Scan for the cell matching the given text and deliver its (x, y) coordinate at center. 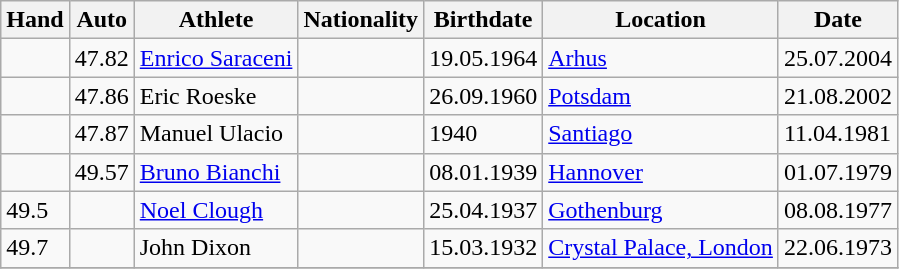
01.07.1979 (838, 172)
49.5 (35, 210)
47.86 (102, 96)
Athlete (216, 20)
Birthdate (484, 20)
Gothenburg (661, 210)
Bruno Bianchi (216, 172)
Location (661, 20)
49.7 (35, 248)
22.06.1973 (838, 248)
Enrico Saraceni (216, 58)
Crystal Palace, London (661, 248)
Hannover (661, 172)
21.08.2002 (838, 96)
Potsdam (661, 96)
11.04.1981 (838, 134)
Hand (35, 20)
08.08.1977 (838, 210)
49.57 (102, 172)
08.01.1939 (484, 172)
Manuel Ulacio (216, 134)
Santiago (661, 134)
John Dixon (216, 248)
Date (838, 20)
Auto (102, 20)
15.03.1932 (484, 248)
Nationality (361, 20)
26.09.1960 (484, 96)
47.82 (102, 58)
Eric Roeske (216, 96)
47.87 (102, 134)
25.04.1937 (484, 210)
Arhus (661, 58)
1940 (484, 134)
19.05.1964 (484, 58)
25.07.2004 (838, 58)
Noel Clough (216, 210)
